Detect which cell encompasses the target text, then output its (X, Y) center coordinate. 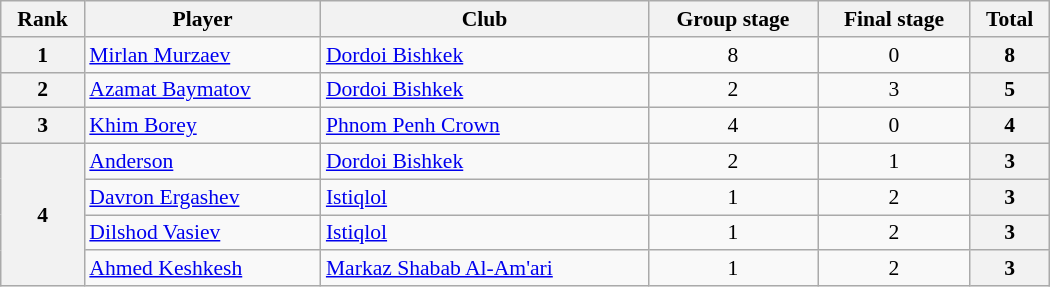
Markaz Shabab Al-Am'ari (484, 269)
Davron Ergashev (202, 197)
Total (1010, 19)
Azamat Baymatov (202, 90)
5 (1010, 90)
Player (202, 19)
Final stage (894, 19)
Khim Borey (202, 126)
Club (484, 19)
Phnom Penh Crown (484, 126)
Anderson (202, 162)
Ahmed Keshkesh (202, 269)
Rank (43, 19)
Group stage (733, 19)
Dilshod Vasiev (202, 233)
Mirlan Murzaev (202, 55)
